From the cell containing the given text, extract its center point as (x, y) coordinate. 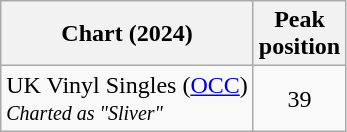
Chart (2024) (128, 34)
39 (299, 98)
Peakposition (299, 34)
UK Vinyl Singles (OCC)Charted as "Sliver" (128, 98)
